From the cell containing the given text, extract its center point as (x, y) coordinate. 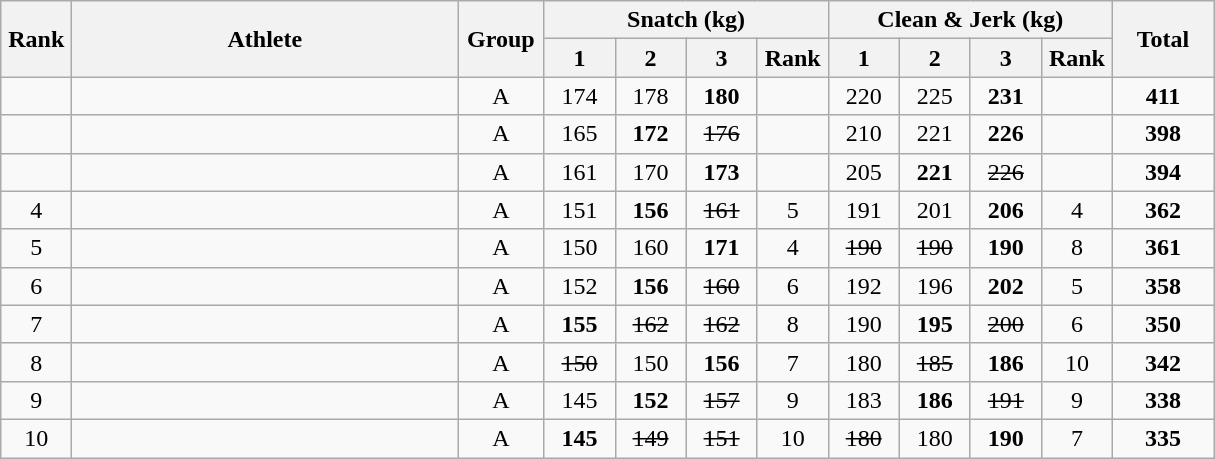
171 (722, 248)
202 (1006, 286)
165 (580, 134)
Athlete (265, 39)
205 (864, 172)
195 (934, 324)
196 (934, 286)
220 (864, 96)
200 (1006, 324)
155 (580, 324)
176 (722, 134)
201 (934, 210)
342 (1162, 362)
157 (722, 400)
Snatch (kg) (686, 20)
173 (722, 172)
Total (1162, 39)
225 (934, 96)
210 (864, 134)
411 (1162, 96)
358 (1162, 286)
183 (864, 400)
Group (501, 39)
338 (1162, 400)
149 (650, 438)
350 (1162, 324)
185 (934, 362)
362 (1162, 210)
170 (650, 172)
206 (1006, 210)
174 (580, 96)
172 (650, 134)
178 (650, 96)
335 (1162, 438)
Clean & Jerk (kg) (970, 20)
231 (1006, 96)
192 (864, 286)
398 (1162, 134)
361 (1162, 248)
394 (1162, 172)
